Determine the (x, y) coordinate at the center of the cell enclosing the given text.  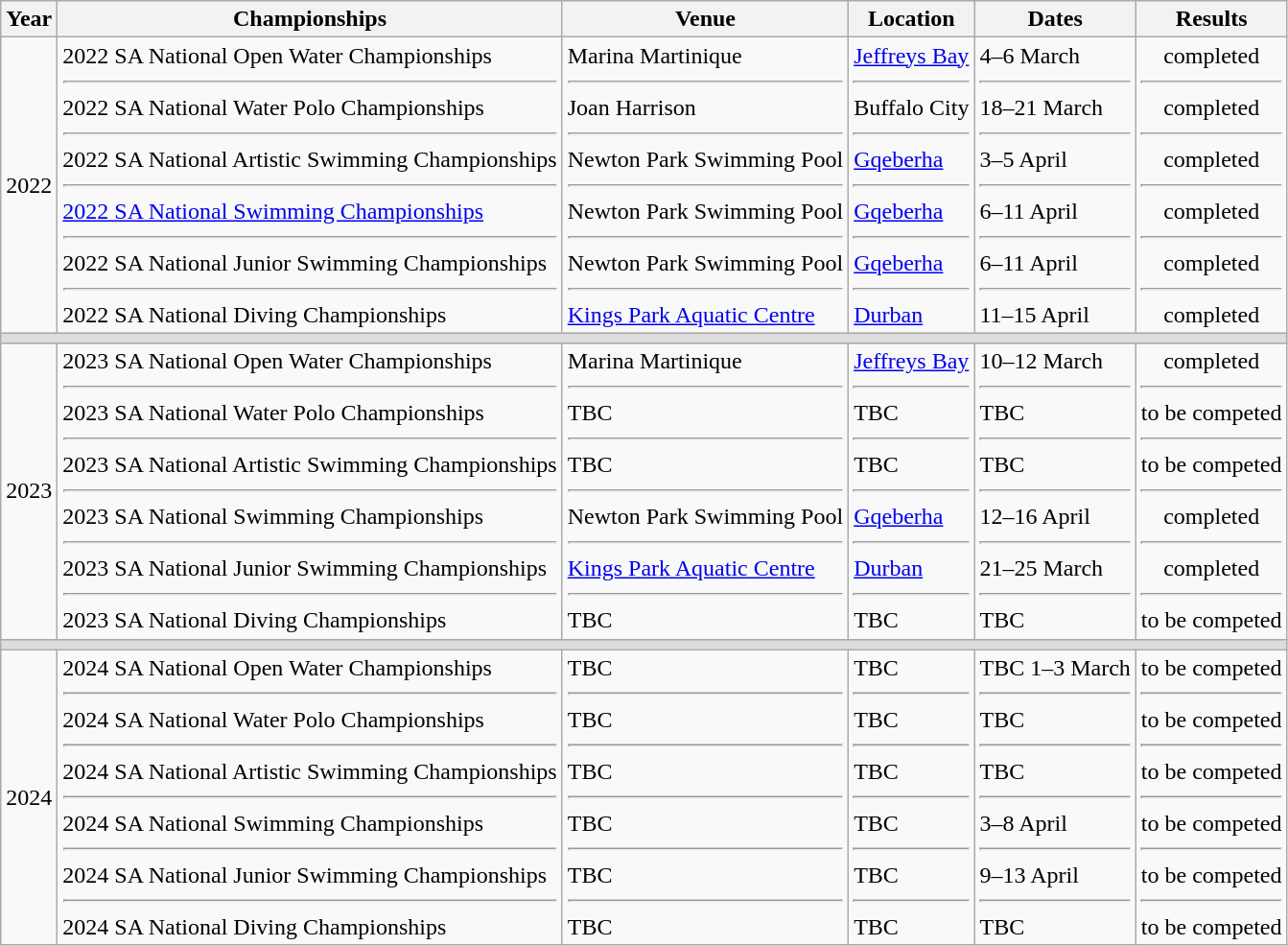
Venue (705, 19)
completed completed completed completed completed completed (1211, 185)
Results (1211, 19)
4–6 March 18–21 March 3–5 April 6–11 April 6–11 April 11–15 April (1055, 185)
2023 (29, 491)
Championships (310, 19)
Marina Martinique Joan Harrison Newton Park Swimming Pool Newton Park Swimming Pool Newton Park Swimming Pool Kings Park Aquatic Centre (705, 185)
completed to be competed to be competed completed completed to be competed (1211, 491)
Marina Martinique TBC TBC Newton Park Swimming Pool Kings Park Aquatic Centre TBC (705, 491)
to be competed to be competed to be competed to be competed to be competed to be competed (1211, 797)
Jeffreys Bay Buffalo City Gqeberha Gqeberha Gqeberha Durban (911, 185)
Year (29, 19)
2024 (29, 797)
10–12 March TBC TBC 12–16 April 21–25 March TBC (1055, 491)
Location (911, 19)
Jeffreys Bay TBC TBC Gqeberha Durban TBC (911, 491)
Dates (1055, 19)
TBC 1–3 March TBC TBC 3–8 April 9–13 April TBC (1055, 797)
2022 (29, 185)
